Locate the cell with the specified text and output its (X, Y) center coordinate. 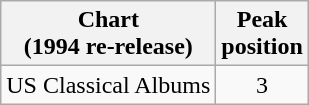
3 (262, 85)
Chart (1994 re-release) (108, 34)
Peakposition (262, 34)
US Classical Albums (108, 85)
